Return the (x, y) coordinate for the center point of the cell that contains the specified text.  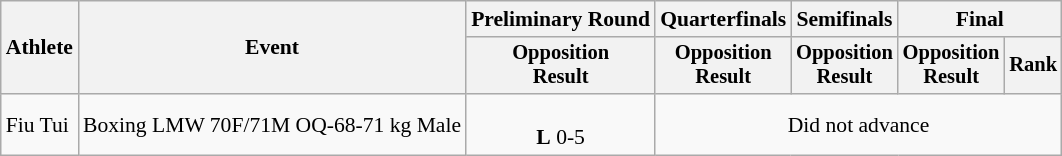
Rank (1033, 66)
Preliminary Round (560, 19)
Athlete (40, 48)
Fiu Tui (40, 124)
Boxing LMW 70F/71M OQ-68-71 kg Male (272, 124)
Semifinals (844, 19)
L 0-5 (560, 124)
Quarterfinals (723, 19)
Did not advance (858, 124)
Event (272, 48)
Final (980, 19)
